From the cell containing the given text, extract its center point as [x, y] coordinate. 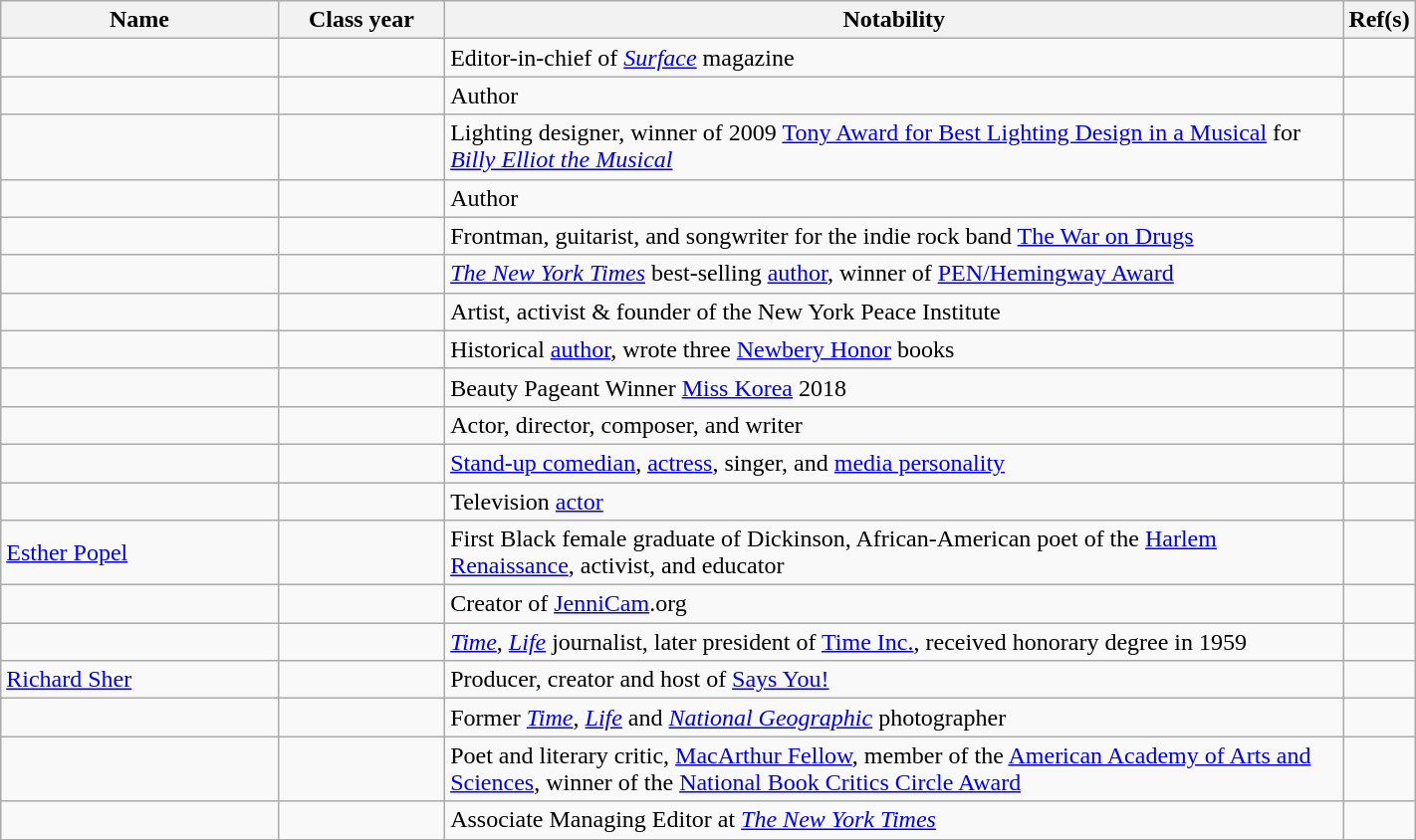
Artist, activist & founder of the New York Peace Institute [894, 312]
Editor-in-chief of Surface magazine [894, 58]
First Black female graduate of Dickinson, African-American poet of the Harlem Renaissance, activist, and educator [894, 553]
Former Time, Life and National Geographic photographer [894, 718]
Associate Managing Editor at The New York Times [894, 820]
Lighting designer, winner of 2009 Tony Award for Best Lighting Design in a Musical for Billy Elliot the Musical [894, 147]
Producer, creator and host of Says You! [894, 680]
Name [139, 20]
Creator of JenniCam.org [894, 604]
Poet and literary critic, MacArthur Fellow, member of the American Academy of Arts and Sciences, winner of the National Book Critics Circle Award [894, 768]
Class year [360, 20]
Esther Popel [139, 553]
Stand-up comedian, actress, singer, and media personality [894, 463]
Historical author, wrote three Newbery Honor books [894, 349]
Time, Life journalist, later president of Time Inc., received honorary degree in 1959 [894, 642]
The New York Times best-selling author, winner of PEN/Hemingway Award [894, 274]
Actor, director, composer, and writer [894, 425]
Frontman, guitarist, and songwriter for the indie rock band The War on Drugs [894, 236]
Television actor [894, 501]
Richard Sher [139, 680]
Ref(s) [1379, 20]
Notability [894, 20]
Beauty Pageant Winner Miss Korea 2018 [894, 387]
